Locate the cell with the specified text and output its (x, y) center coordinate. 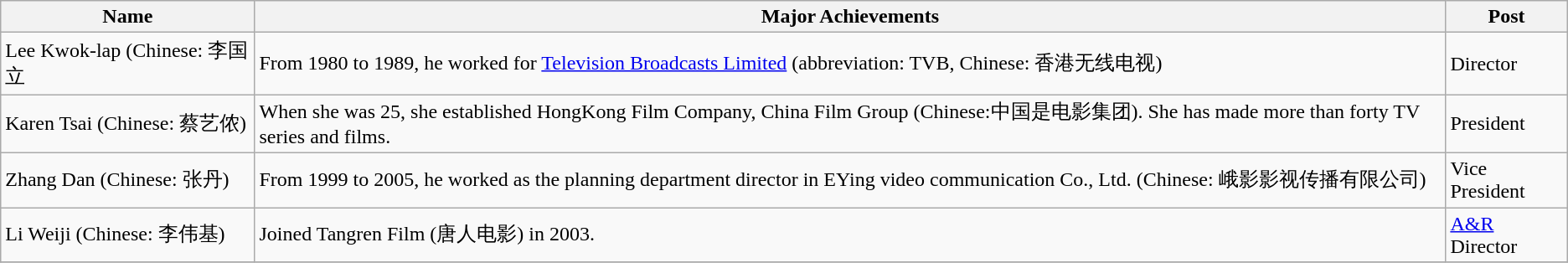
President (1506, 124)
Lee Kwok-lap (Chinese: 李国立 (127, 64)
A&R Director (1506, 235)
From 1999 to 2005, he worked as the planning department director in EYing video communication Co., Ltd. (Chinese: 峨影影视传播有限公司) (850, 179)
Li Weiji (Chinese: 李伟基) (127, 235)
Name (127, 17)
Vice President (1506, 179)
From 1980 to 1989, he worked for Television Broadcasts Limited (abbreviation: TVB, Chinese: 香港无线电视) (850, 64)
Karen Tsai (Chinese: 蔡艺侬) (127, 124)
Major Achievements (850, 17)
Zhang Dan (Chinese: 张丹) (127, 179)
Director (1506, 64)
Joined Tangren Film (唐人电影) in 2003. (850, 235)
Post (1506, 17)
When she was 25, she established HongKong Film Company, China Film Group (Chinese:中国是电影集团). She has made more than forty TV series and films. (850, 124)
